Identify which cell holds the provided text, then report its (x, y) central coordinate. 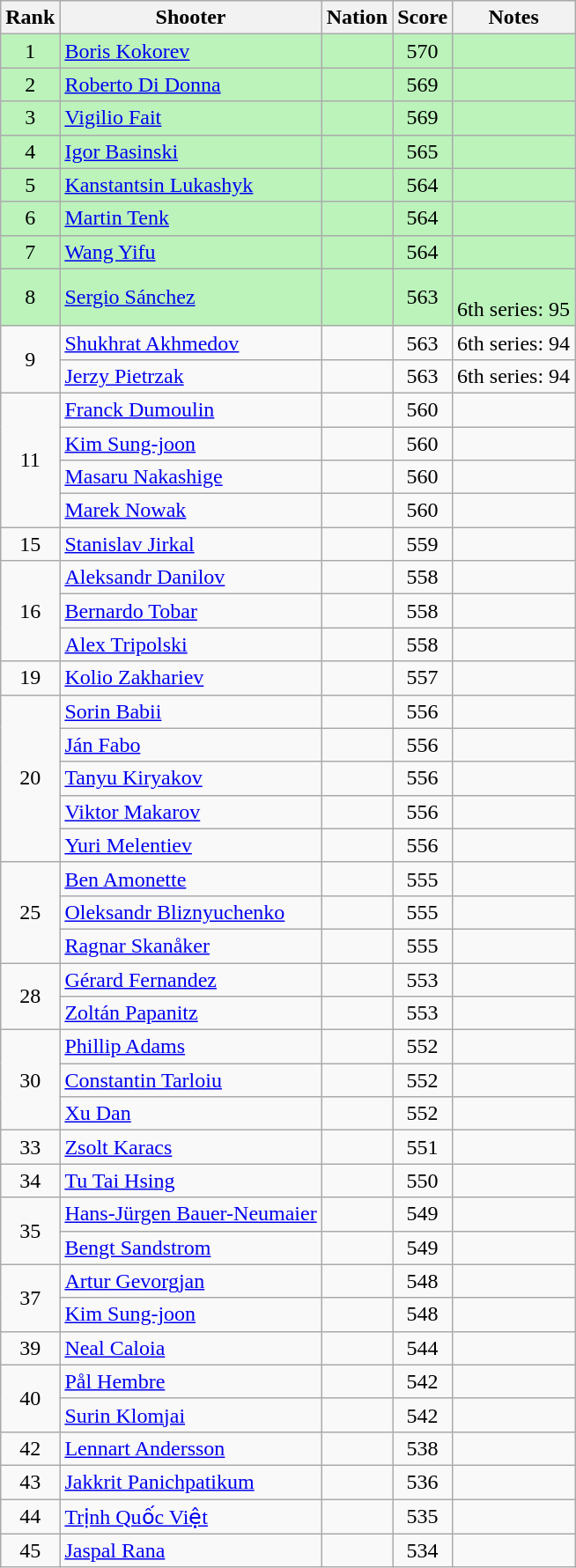
43 (30, 1482)
11 (30, 460)
Stanislav Jirkal (190, 544)
Alex Tripolski (190, 644)
Bernardo Tobar (190, 611)
Franck Dumoulin (190, 409)
Tu Tai Hsing (190, 1181)
Nation (357, 18)
Oleksandr Bliznyuchenko (190, 912)
25 (30, 912)
Constantin Tarloiu (190, 1080)
4 (30, 151)
33 (30, 1147)
534 (423, 1550)
Notes (514, 18)
Aleksandr Danilov (190, 578)
Shukhrat Akhmedov (190, 342)
7 (30, 252)
Surin Klomjai (190, 1415)
550 (423, 1181)
30 (30, 1080)
565 (423, 151)
Ragnar Skanåker (190, 946)
Score (423, 18)
45 (30, 1550)
28 (30, 997)
Rank (30, 18)
538 (423, 1448)
551 (423, 1147)
Phillip Adams (190, 1047)
Wang Yifu (190, 252)
Artur Gevorgjan (190, 1281)
1 (30, 51)
Shooter (190, 18)
Pål Hembre (190, 1381)
Kanstantsin Lukashyk (190, 185)
Vigilio Fait (190, 118)
2 (30, 85)
34 (30, 1181)
42 (30, 1448)
8 (30, 298)
Marek Nowak (190, 511)
Sorin Babii (190, 711)
Lennart Andersson (190, 1448)
37 (30, 1298)
536 (423, 1482)
Boris Kokorev (190, 51)
Kolio Zakhariev (190, 678)
40 (30, 1398)
Trịnh Quốc Việt (190, 1516)
6 (30, 218)
Neal Caloia (190, 1348)
Tanyu Kiryakov (190, 778)
39 (30, 1348)
Ján Fabo (190, 745)
Viktor Makarov (190, 812)
Ben Amonette (190, 879)
6th series: 95 (514, 298)
19 (30, 678)
5 (30, 185)
Bengt Sandstrom (190, 1248)
Jerzy Pietrzak (190, 376)
16 (30, 611)
Martin Tenk (190, 218)
Igor Basinski (190, 151)
44 (30, 1516)
35 (30, 1231)
Jakkrit Panichpatikum (190, 1482)
544 (423, 1348)
559 (423, 544)
Roberto Di Donna (190, 85)
Xu Dan (190, 1114)
557 (423, 678)
Yuri Melentiev (190, 845)
9 (30, 359)
Sergio Sánchez (190, 298)
3 (30, 118)
Jaspal Rana (190, 1550)
15 (30, 544)
570 (423, 51)
Masaru Nakashige (190, 477)
Zoltán Papanitz (190, 1013)
Zsolt Karacs (190, 1147)
20 (30, 778)
Gérard Fernandez (190, 980)
Hans-Jürgen Bauer-Neumaier (190, 1214)
535 (423, 1516)
